Scan for the cell matching the given text and deliver its (x, y) coordinate at center. 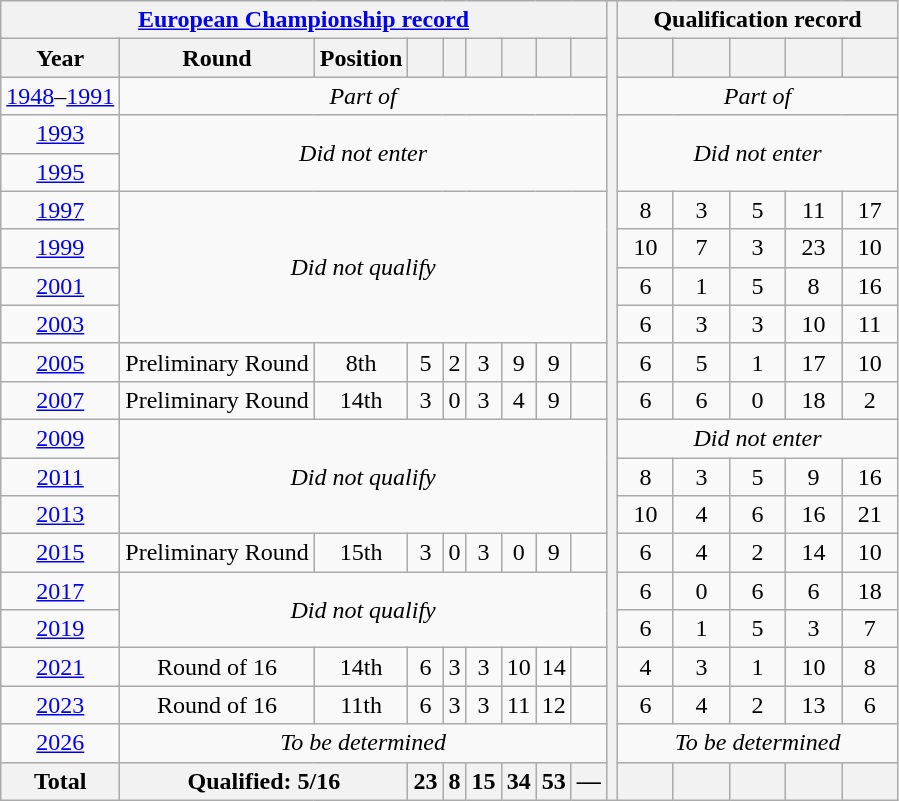
2003 (60, 324)
2023 (60, 705)
2007 (60, 400)
1995 (60, 172)
12 (554, 705)
2005 (60, 362)
2011 (60, 477)
1948–1991 (60, 96)
European Championship record (304, 20)
2019 (60, 629)
13 (814, 705)
1999 (60, 248)
8th (361, 362)
Qualification record (757, 20)
21 (870, 515)
2009 (60, 438)
Year (60, 58)
2015 (60, 553)
11th (361, 705)
2017 (60, 591)
Total (60, 781)
— (588, 781)
15th (361, 553)
1993 (60, 134)
34 (518, 781)
2026 (60, 743)
Position (361, 58)
1997 (60, 210)
2021 (60, 667)
15 (484, 781)
Qualified: 5/16 (264, 781)
Round (217, 58)
2001 (60, 286)
2013 (60, 515)
53 (554, 781)
